Determine the (x, y) coordinate at the center of the cell enclosing the given text.  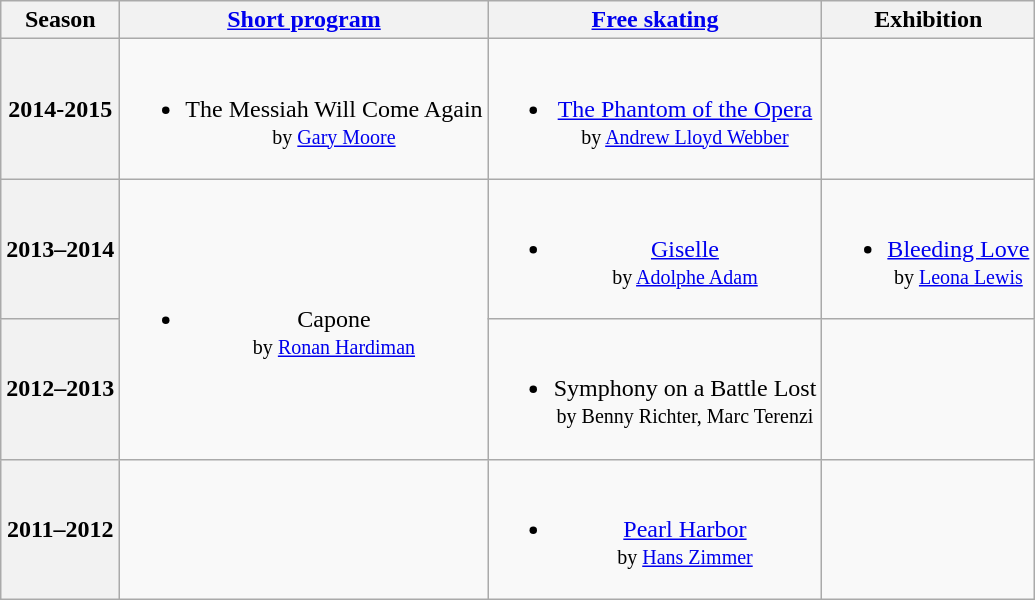
2013–2014 (60, 249)
Pearl Harbor by Hans Zimmer (655, 529)
Short program (304, 20)
Capone by Ronan Hardiman (304, 319)
2011–2012 (60, 529)
Symphony on a Battle Lost by Benny Richter, Marc Terenzi (655, 389)
Season (60, 20)
Exhibition (928, 20)
2014-2015 (60, 109)
The Phantom of the Opera by Andrew Lloyd Webber (655, 109)
Giselle by Adolphe Adam (655, 249)
2012–2013 (60, 389)
Free skating (655, 20)
The Messiah Will Come Again by Gary Moore (304, 109)
Bleeding Love by Leona Lewis (928, 249)
